Locate the cell with the specified text and output its [X, Y] center coordinate. 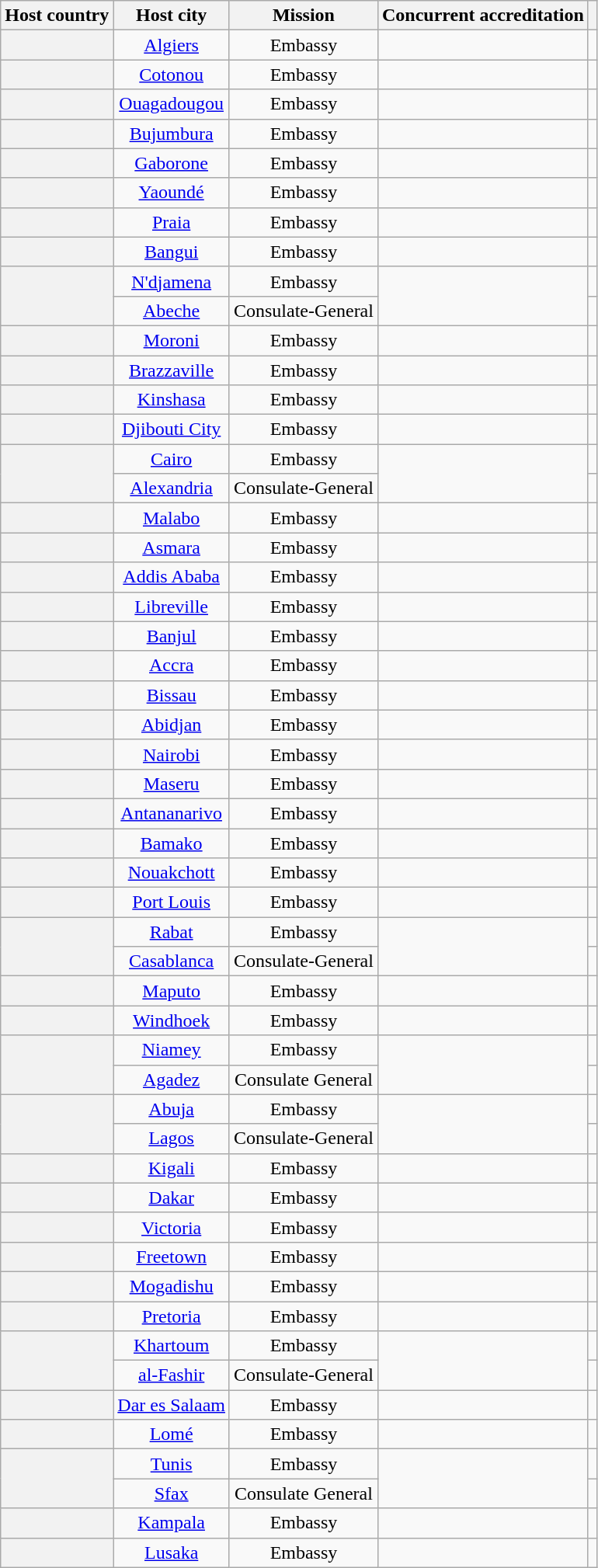
Host country [57, 16]
N'djamena [172, 281]
Gaborone [172, 163]
Port Louis [172, 902]
Kinshasa [172, 400]
Ouagadougou [172, 104]
Bangui [172, 252]
Nouakchott [172, 873]
Host city [172, 16]
Kigali [172, 1168]
Victoria [172, 1227]
Nairobi [172, 754]
Antananarivo [172, 813]
Pretoria [172, 1316]
Asmara [172, 548]
Lagos [172, 1139]
Kampala [172, 1523]
Maseru [172, 784]
Casablanca [172, 961]
Dakar [172, 1198]
Rabat [172, 932]
Abeche [172, 311]
Freetown [172, 1257]
Bamako [172, 843]
Accra [172, 666]
Alexandria [172, 488]
Bissau [172, 695]
Khartoum [172, 1346]
Dar es Salaam [172, 1405]
Niamey [172, 1050]
Djibouti City [172, 429]
Abuja [172, 1109]
Sfax [172, 1493]
Banjul [172, 636]
Lusaka [172, 1552]
Praia [172, 222]
Concurrent accreditation [483, 16]
Maputo [172, 991]
Libreville [172, 607]
Mission [303, 16]
Yaoundé [172, 193]
Lomé [172, 1434]
Malabo [172, 518]
Cairo [172, 459]
Addis Ababa [172, 577]
Brazzaville [172, 370]
Tunis [172, 1464]
Abidjan [172, 725]
Bujumbura [172, 134]
Agadez [172, 1080]
Cotonou [172, 75]
Moroni [172, 340]
al-Fashir [172, 1375]
Mogadishu [172, 1286]
Windhoek [172, 1020]
Algiers [172, 45]
